Determine the [x, y] coordinate at the center of the cell enclosing the given text.  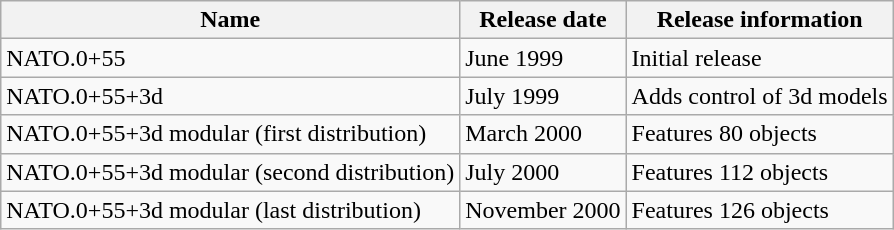
July 1999 [543, 96]
NATO.0+55+3d [230, 96]
NATO.0+55 [230, 58]
Name [230, 20]
NATO.0+55+3d modular (first distribution) [230, 134]
Initial release [760, 58]
March 2000 [543, 134]
NATO.0+55+3d modular (second distribution) [230, 172]
Release date [543, 20]
Features 126 objects [760, 210]
Adds control of 3d models [760, 96]
NATO.0+55+3d modular (last distribution) [230, 210]
Features 80 objects [760, 134]
June 1999 [543, 58]
July 2000 [543, 172]
Features 112 objects [760, 172]
November 2000 [543, 210]
Release information [760, 20]
